Detect which cell encompasses the target text, then output its (x, y) center coordinate. 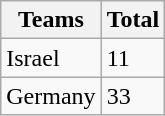
Total (133, 20)
11 (133, 58)
Teams (51, 20)
33 (133, 96)
Germany (51, 96)
Israel (51, 58)
